Search for the cell housing the specified text and yield its (X, Y) center coordinate. 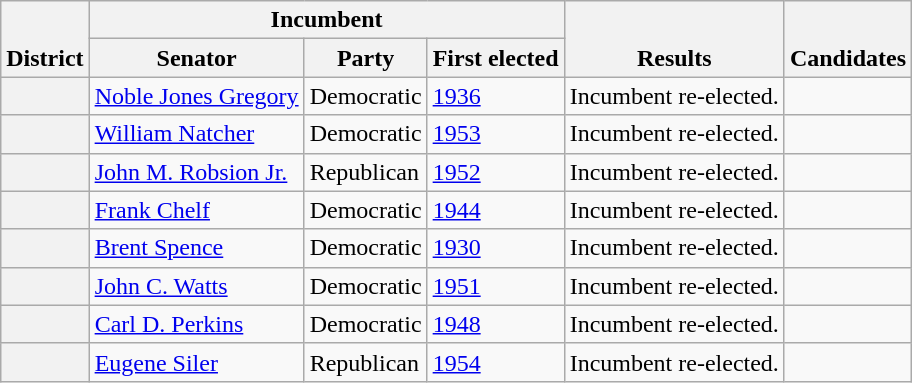
Results (674, 39)
District (45, 39)
1954 (496, 362)
1930 (496, 248)
1952 (496, 172)
1936 (496, 96)
Frank Chelf (196, 210)
First elected (496, 58)
Carl D. Perkins (196, 324)
Senator (196, 58)
William Natcher (196, 134)
Party (366, 58)
1953 (496, 134)
Incumbent (326, 20)
Eugene Siler (196, 362)
1951 (496, 286)
1948 (496, 324)
John C. Watts (196, 286)
Brent Spence (196, 248)
John M. Robsion Jr. (196, 172)
Candidates (848, 39)
Noble Jones Gregory (196, 96)
1944 (496, 210)
